Find where the given text appears and provide that cell's center as [x, y] coordinate. 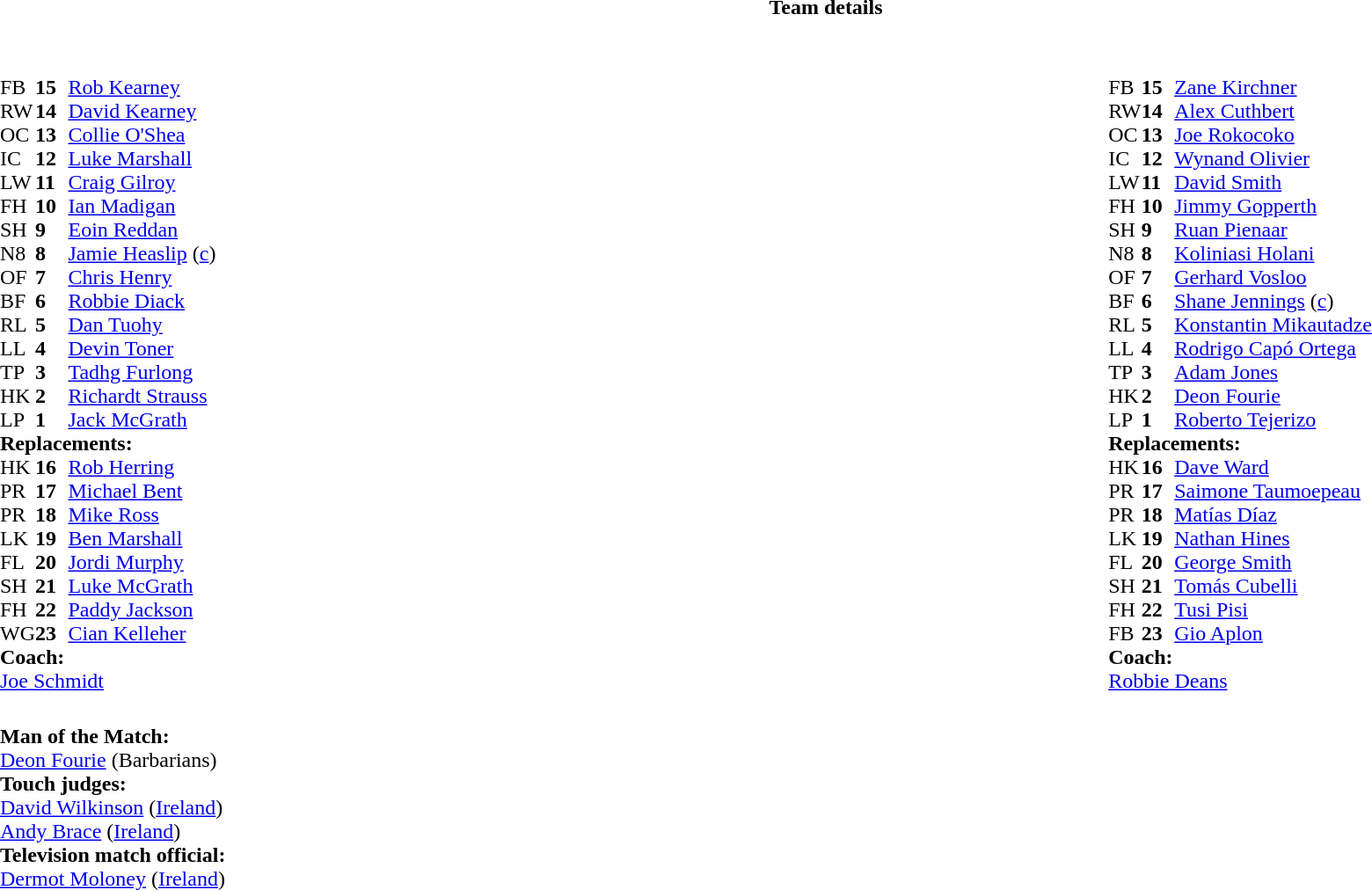
Nathan Hines [1273, 538]
Tadhg Furlong [142, 373]
Adam Jones [1273, 373]
Ian Madigan [142, 206]
WG [18, 633]
Chris Henry [142, 278]
David Smith [1273, 183]
Jack McGrath [142, 420]
Paddy Jackson [142, 610]
Tusi Pisi [1273, 610]
Roberto Tejerizo [1273, 420]
Dave Ward [1273, 468]
Dan Tuohy [142, 325]
Ben Marshall [142, 538]
Joe Schmidt [107, 681]
Michael Bent [142, 491]
Koliniasi Holani [1273, 253]
Zane Kirchner [1273, 88]
Jimmy Gopperth [1273, 206]
Konstantin Mikautadze [1273, 325]
David Kearney [142, 111]
Ruan Pienaar [1273, 230]
Jordi Murphy [142, 563]
Craig Gilroy [142, 183]
Shane Jennings (c) [1273, 301]
Gerhard Vosloo [1273, 278]
Tomás Cubelli [1273, 586]
Devin Toner [142, 348]
Saimone Taumoepeau [1273, 491]
Wynand Olivier [1273, 158]
Mike Ross [142, 515]
Eoin Reddan [142, 230]
Joe Rokocoko [1273, 135]
Collie O'Shea [142, 135]
Gio Aplon [1273, 633]
Luke McGrath [142, 586]
Rob Kearney [142, 88]
Alex Cuthbert [1273, 111]
Robbie Diack [142, 301]
Cian Kelleher [142, 633]
Matías Díaz [1273, 515]
Rob Herring [142, 468]
Richardt Strauss [142, 396]
George Smith [1273, 563]
Luke Marshall [142, 158]
Rodrigo Capó Ortega [1273, 348]
Jamie Heaslip (c) [142, 253]
Robbie Deans [1240, 681]
Deon Fourie [1273, 396]
